Output the [x, y] coordinate of the center of the cell containing the given text.  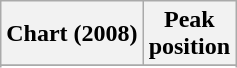
Peakposition [189, 34]
Chart (2008) [72, 34]
